Search for the cell housing the specified text and yield its [x, y] center coordinate. 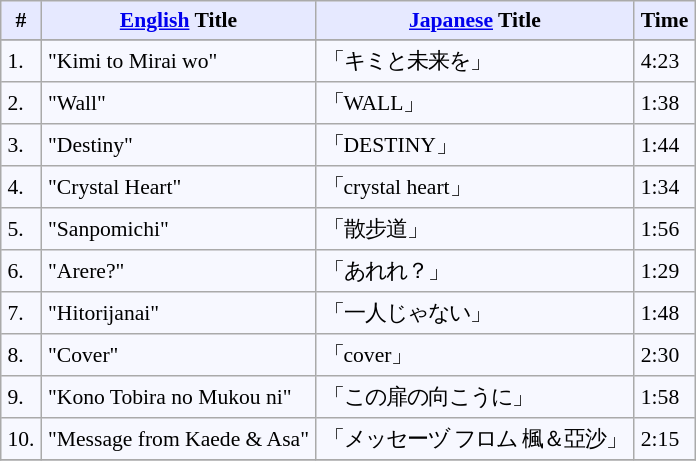
6. [21, 271]
「cover」 [475, 355]
1:56 [664, 229]
「DESTINY」 [475, 145]
"Sanpomichi" [178, 229]
Time [664, 20]
"Cover" [178, 355]
「あれれ？」 [475, 271]
10. [21, 439]
3. [21, 145]
「crystal heart」 [475, 187]
2:30 [664, 355]
Japanese Title [475, 20]
2:15 [664, 439]
"Destiny" [178, 145]
4. [21, 187]
# [21, 20]
「キミと未来を」 [475, 61]
1:38 [664, 103]
4:23 [664, 61]
1:58 [664, 397]
"Kimi to Mirai wo" [178, 61]
9. [21, 397]
1:29 [664, 271]
"Kono Tobira no Mukou ni" [178, 397]
1:48 [664, 313]
1:34 [664, 187]
"Crystal Heart" [178, 187]
「この扉の向こうに」 [475, 397]
2. [21, 103]
8. [21, 355]
"Wall" [178, 103]
「散步道」 [475, 229]
English Title [178, 20]
"Hitorijanai" [178, 313]
1:44 [664, 145]
「メッセーヅ フロム 楓＆亞沙」 [475, 439]
「WALL」 [475, 103]
5. [21, 229]
"Message from Kaede & Asa" [178, 439]
"Arere?" [178, 271]
「一人じゃない」 [475, 313]
1. [21, 61]
7. [21, 313]
